Output the [X, Y] coordinate of the center of the cell containing the given text.  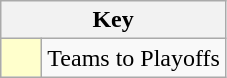
Teams to Playoffs [134, 58]
Key [114, 20]
